Capture the cell that displays the provided text and extract its (X, Y) central coordinate. 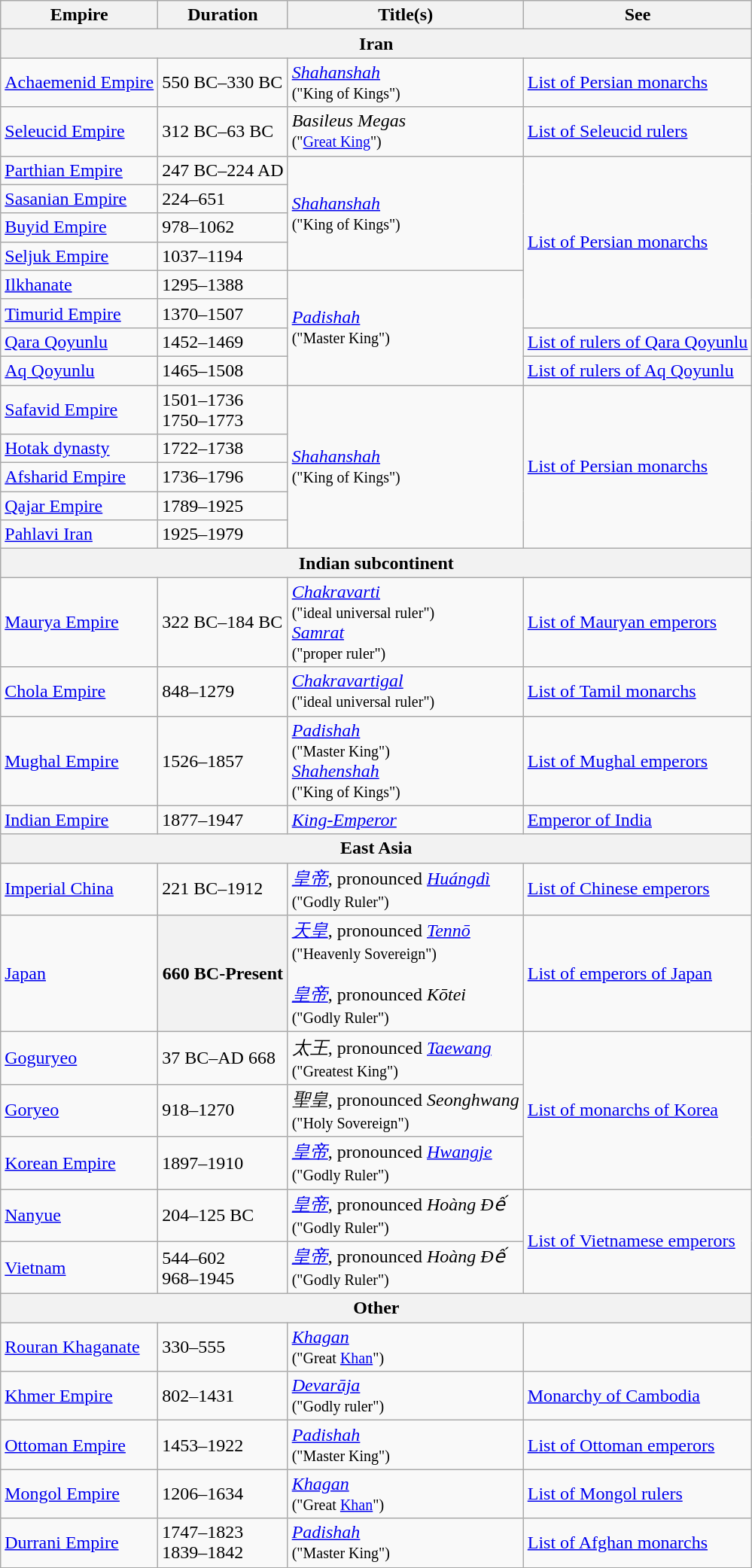
List of rulers of Qara Qoyunlu (638, 342)
Parthian Empire (80, 170)
Ilkhanate (80, 285)
Achaemenid Empire (80, 83)
List of Vietnamese emperors (638, 1242)
Indian subcontinent (376, 563)
East Asia (376, 848)
太王, pronounced Taewang("Greatest King") (405, 1058)
1722–1738 (223, 449)
918–1270 (223, 1110)
224–651 (223, 199)
List of Mauryan emperors (638, 622)
Maurya Empire (80, 622)
1453–1922 (223, 1445)
Mughal Empire (80, 760)
978–1062 (223, 227)
Qara Qoyunlu (80, 342)
Mongol Empire (80, 1493)
Vietnam (80, 1268)
List of Mughal emperors (638, 760)
Monarchy of Cambodia (638, 1396)
1789–1925 (223, 506)
1877–1947 (223, 820)
List of Mongol rulers (638, 1493)
1037–1194 (223, 256)
330–555 (223, 1347)
660 BC-Present (223, 974)
1452–1469 (223, 342)
List of Tamil monarchs (638, 691)
37 BC–AD 668 (223, 1058)
List of Ottoman emperors (638, 1445)
Safavid Empire (80, 410)
Seleucid Empire (80, 131)
Other (376, 1308)
Rouran Khaganate (80, 1347)
247 BC–224 AD (223, 170)
Pahlavi Iran (80, 534)
1370–1507 (223, 313)
Afsharid Empire (80, 477)
Chola Empire (80, 691)
Khmer Empire (80, 1396)
1465–1508 (223, 370)
1925–1979 (223, 534)
Chakravarti("ideal universal ruler")Samrat("proper ruler") (405, 622)
1747–18231839–1842 (223, 1543)
Emperor of India (638, 820)
天皇, pronounced Tennō("Heavenly Sovereign")皇帝, pronounced Kōtei("Godly Ruler") (405, 974)
322 BC–184 BC (223, 622)
1736–1796 (223, 477)
Nanyue (80, 1216)
List of Afghan monarchs (638, 1543)
皇帝, pronounced Hwangje("Godly Ruler") (405, 1163)
Korean Empire (80, 1163)
544–602968–1945 (223, 1268)
King-Emperor (405, 820)
聖皇, pronounced Seonghwang("Holy Sovereign") (405, 1110)
List of emperors of Japan (638, 974)
Empire (80, 15)
Seljuk Empire (80, 256)
802–1431 (223, 1396)
List of Seleucid rulers (638, 131)
List of rulers of Aq Qoyunlu (638, 370)
1295–1388 (223, 285)
1526–1857 (223, 760)
Chakravartigal("ideal universal ruler") (405, 691)
1501–17361750–1773 (223, 410)
List of monarchs of Korea (638, 1111)
312 BC–63 BC (223, 131)
Aq Qoyunlu (80, 370)
1206–1634 (223, 1493)
Padishah("Master King")Shahenshah ("King of Kings") (405, 760)
Sasanian Empire (80, 199)
Goryeo (80, 1110)
204–125 BC (223, 1216)
221 BC–1912 (223, 889)
Durrani Empire (80, 1543)
1897–1910 (223, 1163)
848–1279 (223, 691)
Hotak dynasty (80, 449)
Imperial China (80, 889)
Timurid Empire (80, 313)
See (638, 15)
Devarāja("Godly ruler") (405, 1396)
Buyid Empire (80, 227)
Duration (223, 15)
Ottoman Empire (80, 1445)
Iran (376, 44)
Qajar Empire (80, 506)
Basileus Megas("Great King") (405, 131)
List of Chinese emperors (638, 889)
550 BC–330 BC (223, 83)
皇帝, pronounced Huángdì("Godly Ruler") (405, 889)
Title(s) (405, 15)
Indian Empire (80, 820)
Japan (80, 974)
Goguryeo (80, 1058)
